Return the (x, y) coordinate for the center point of the cell that contains the specified text.  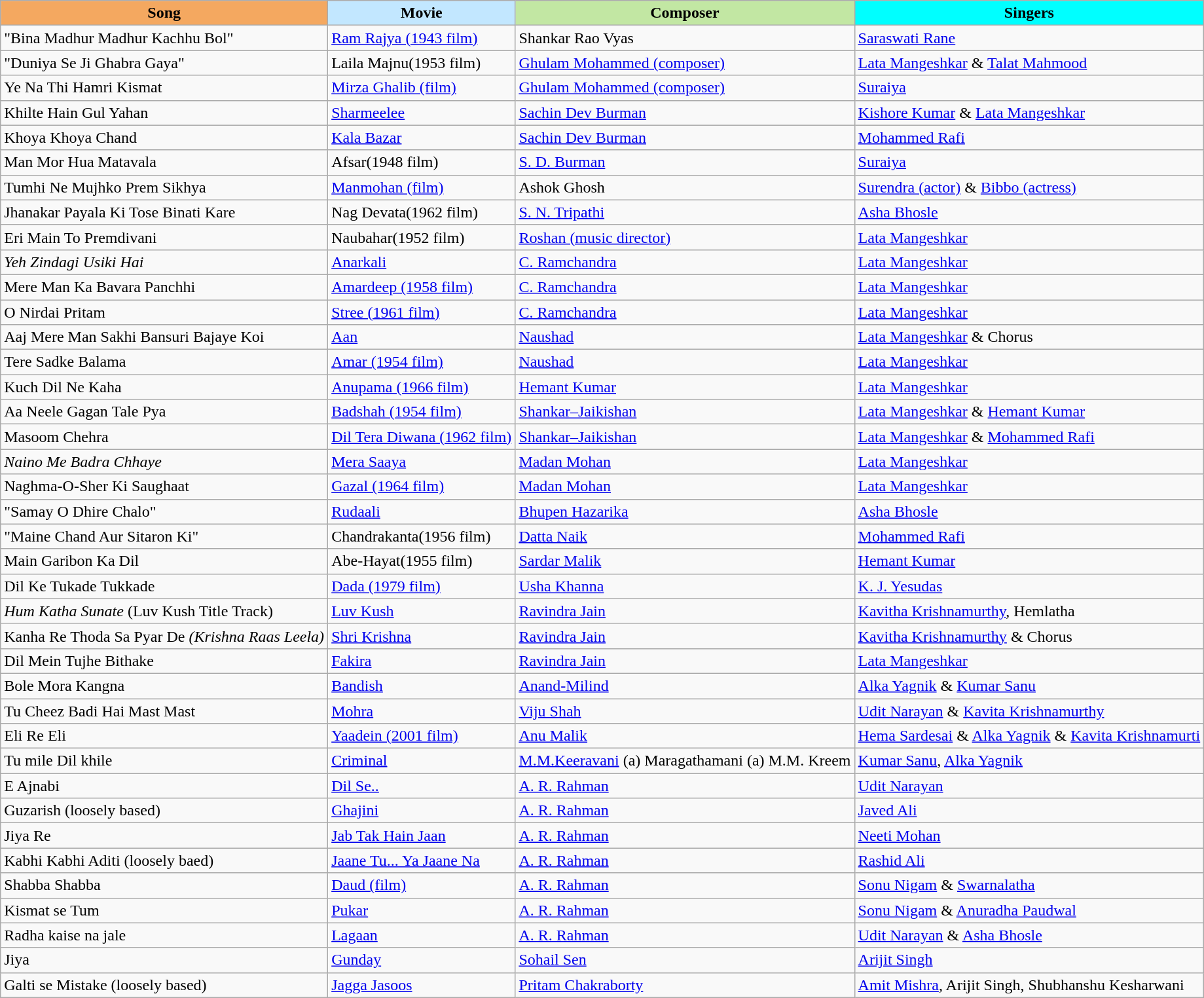
Song (164, 13)
Chandrakanta(1956 film) (422, 536)
Ram Rajya (1943 film) (422, 38)
Anu Malik (685, 736)
Anand-Milind (685, 686)
Daud (film) (422, 885)
Radha kaise na jale (164, 935)
Ghajini (422, 811)
S. D. Burman (685, 162)
Jhanakar Payala Ki Tose Binati Kare (164, 212)
Amardeep (1958 film) (422, 287)
Gazal (1964 film) (422, 487)
Kavitha Krishnamurthy, Hemlatha (1029, 611)
Mere Man Ka Bavara Panchhi (164, 287)
Naino Me Badra Chhaye (164, 462)
Man Mor Hua Matavala (164, 162)
Yaadein (2001 film) (422, 736)
Udit Narayan & Asha Bhosle (1029, 935)
Kuch Dil Ne Kaha (164, 387)
Sonu Nigam & Anuradha Paudwal (1029, 910)
O Nirdai Pritam (164, 312)
Lata Mangeshkar & Mohammed Rafi (1029, 437)
Bole Mora Kangna (164, 686)
Tumhi Ne Mujhko Prem Sikhya (164, 187)
"Duniya Se Ji Ghabra Gaya" (164, 63)
Mera Saaya (422, 462)
Criminal (422, 761)
Main Garibon Ka Dil (164, 561)
Kumar Sanu, Alka Yagnik (1029, 761)
"Samay O Dhire Chalo" (164, 511)
Sohail Sen (685, 960)
"Maine Chand Aur Sitaron Ki" (164, 536)
Udit Narayan (1029, 786)
E Ajnabi (164, 786)
Jaane Tu... Ya Jaane Na (422, 860)
Alka Yagnik & Kumar Sanu (1029, 686)
Kabhi Kabhi Aditi (loosely baed) (164, 860)
Khilte Hain Gul Yahan (164, 113)
Sharmeelee (422, 113)
Shri Krishna (422, 636)
Sonu Nigam & Swarnalatha (1029, 885)
Lagaan (422, 935)
Badshah (1954 film) (422, 412)
Hum Katha Sunate (Luv Kush Title Track) (164, 611)
Anupama (1966 film) (422, 387)
Aan (422, 337)
Datta Naik (685, 536)
Pukar (422, 910)
Mirza Ghalib (film) (422, 88)
Javed Ali (1029, 811)
Eli Re Eli (164, 736)
Neeti Mohan (1029, 836)
Usha Khanna (685, 586)
M.M.Keeravani (a) Maragathamani (a) M.M. Kreem (685, 761)
Dada (1979 film) (422, 586)
Laila Majnu(1953 film) (422, 63)
Roshan (music director) (685, 237)
Shabba Shabba (164, 885)
Galti se Mistake (loosely based) (164, 985)
Khoya Khoya Chand (164, 138)
Ashok Ghosh (685, 187)
Dil Tera Diwana (1962 film) (422, 437)
Kishore Kumar & Lata Mangeshkar (1029, 113)
"Bina Madhur Madhur Kachhu Bol" (164, 38)
Yeh Zindagi Usiki Hai (164, 262)
Surendra (actor) & Bibbo (actress) (1029, 187)
Ye Na Thi Hamri Kismat (164, 88)
Dil Mein Tujhe Bithake (164, 661)
Aa Neele Gagan Tale Pya (164, 412)
Kismat se Tum (164, 910)
Jiya Re (164, 836)
Dil Se.. (422, 786)
Anarkali (422, 262)
Aaj Mere Man Sakhi Bansuri Bajaye Koi (164, 337)
Bhupen Hazarika (685, 511)
Singers (1029, 13)
Composer (685, 13)
Manmohan (film) (422, 187)
Jiya (164, 960)
Abe-Hayat(1955 film) (422, 561)
Saraswati Rane (1029, 38)
Naghma-O-Sher Ki Saughaat (164, 487)
Guzarish (loosely based) (164, 811)
Jab Tak Hain Jaan (422, 836)
Stree (1961 film) (422, 312)
Bandish (422, 686)
Amit Mishra, Arijit Singh, Shubhanshu Kesharwani (1029, 985)
Amar (1954 film) (422, 362)
Gunday (422, 960)
Sardar Malik (685, 561)
Lata Mangeshkar & Hemant Kumar (1029, 412)
Eri Main To Premdivani (164, 237)
Tu Cheez Badi Hai Mast Mast (164, 711)
Dil Ke Tukade Tukkade (164, 586)
Udit Narayan & Kavita Krishnamurthy (1029, 711)
Tere Sadke Balama (164, 362)
Rashid Ali (1029, 860)
Kanha Re Thoda Sa Pyar De (Krishna Raas Leela) (164, 636)
Nag Devata(1962 film) (422, 212)
Rudaali (422, 511)
Movie (422, 13)
Masoom Chehra (164, 437)
Afsar(1948 film) (422, 162)
Fakira (422, 661)
Arijit Singh (1029, 960)
K. J. Yesudas (1029, 586)
Mohra (422, 711)
Kavitha Krishnamurthy & Chorus (1029, 636)
Kala Bazar (422, 138)
S. N. Tripathi (685, 212)
Tu mile Dil khile (164, 761)
Viju Shah (685, 711)
Lata Mangeshkar & Talat Mahmood (1029, 63)
Pritam Chakraborty (685, 985)
Naubahar(1952 film) (422, 237)
Shankar Rao Vyas (685, 38)
Hema Sardesai & Alka Yagnik & Kavita Krishnamurti (1029, 736)
Luv Kush (422, 611)
Jagga Jasoos (422, 985)
Lata Mangeshkar & Chorus (1029, 337)
